Identify which cell holds the provided text, then report its (x, y) central coordinate. 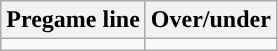
Pregame line (74, 20)
Over/under (210, 20)
